Search for the cell housing the specified text and yield its (x, y) center coordinate. 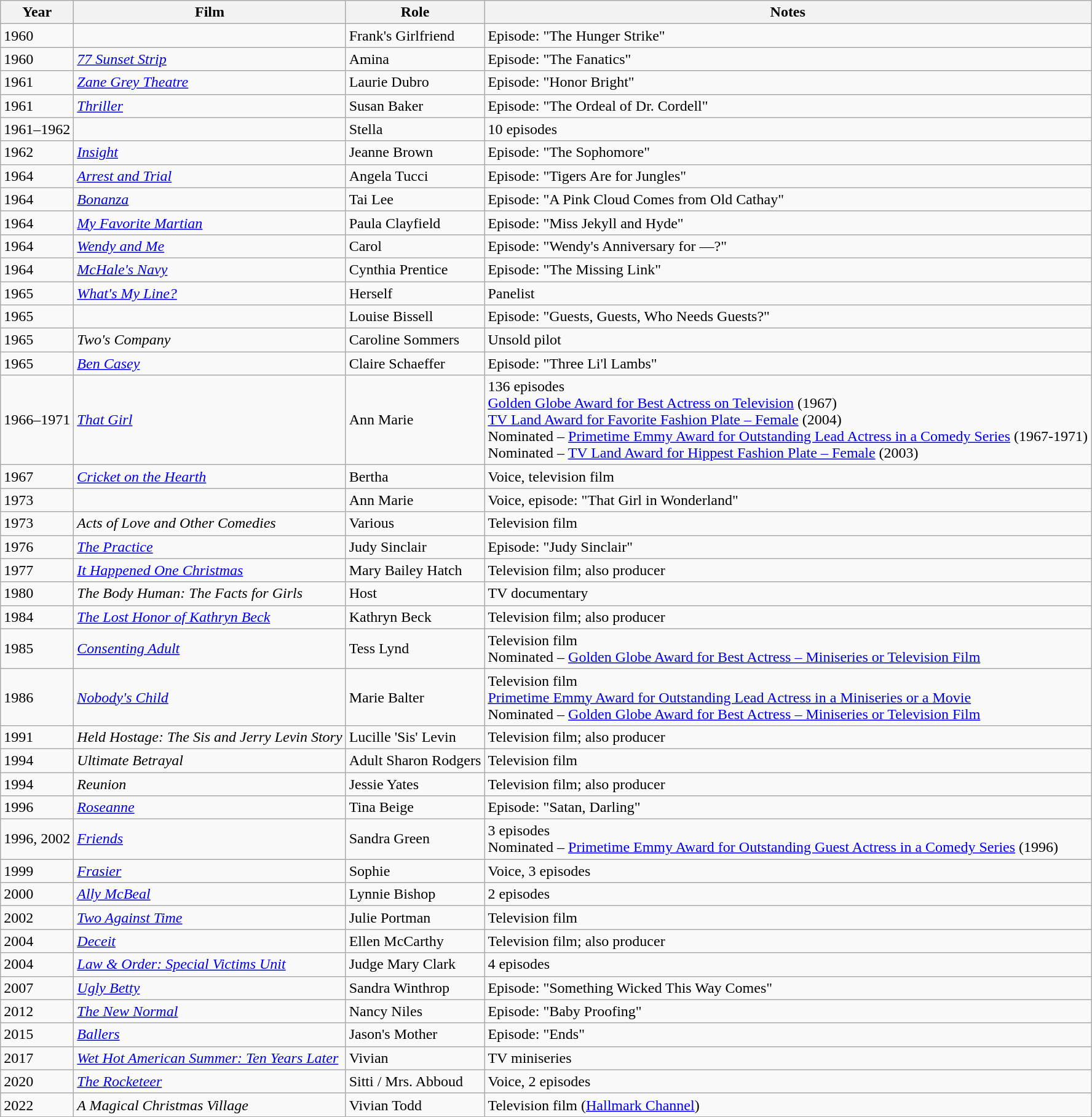
Television film (Hallmark Channel) (788, 1105)
2000 (37, 894)
Panelist (788, 293)
Wendy and Me (210, 246)
Episode: "Ends" (788, 1035)
The Rocketeer (210, 1081)
Nobody's Child (210, 697)
Adult Sharon Rodgers (415, 760)
Voice, television film (788, 477)
Television filmNominated – Golden Globe Award for Best Actress – Miniseries or Television Film (788, 648)
It Happened One Christmas (210, 570)
Deceit (210, 941)
Two's Company (210, 340)
Ugly Betty (210, 988)
4 episodes (788, 964)
Friends (210, 839)
That Girl (210, 420)
2015 (37, 1035)
Episode: "Honor Bright" (788, 82)
Roseanne (210, 808)
Sophie (415, 871)
Sandra Green (415, 839)
Vivian (415, 1058)
Sandra Winthrop (415, 988)
Two Against Time (210, 918)
Amina (415, 59)
The Lost Honor of Kathryn Beck (210, 617)
Frank's Girlfriend (415, 36)
Stella (415, 129)
10 episodes (788, 129)
Year (37, 12)
What's My Line? (210, 293)
1961–1962 (37, 129)
Notes (788, 12)
Insight (210, 153)
Episode: "The Sophomore" (788, 153)
1986 (37, 697)
Tina Beige (415, 808)
Episode: "Something Wicked This Way Comes" (788, 988)
Tess Lynd (415, 648)
Wet Hot American Summer: Ten Years Later (210, 1058)
Paula Clayfield (415, 223)
Claire Schaeffer (415, 364)
Judge Mary Clark (415, 964)
Episode: "The Fanatics" (788, 59)
2002 (37, 918)
My Favorite Martian (210, 223)
TV documentary (788, 594)
Episode: "Judy Sinclair" (788, 547)
Acts of Love and Other Comedies (210, 523)
Marie Balter (415, 697)
1996 (37, 808)
Julie Portman (415, 918)
Episode: "Satan, Darling" (788, 808)
Vivian Todd (415, 1105)
Thriller (210, 106)
The Body Human: The Facts for Girls (210, 594)
Lucille 'Sis' Levin (415, 737)
Louise Bissell (415, 317)
Host (415, 594)
Law & Order: Special Victims Unit (210, 964)
Ally McBeal (210, 894)
1996, 2002 (37, 839)
Voice, 2 episodes (788, 1081)
Caroline Sommers (415, 340)
Herself (415, 293)
Episode: "The Missing Link" (788, 269)
Ballers (210, 1035)
2007 (37, 988)
A Magical Christmas Village (210, 1105)
McHale's Navy (210, 269)
The New Normal (210, 1011)
Bertha (415, 477)
2020 (37, 1081)
Ultimate Betrayal (210, 760)
Ellen McCarthy (415, 941)
Ben Casey (210, 364)
1976 (37, 547)
Jason's Mother (415, 1035)
Episode: "Baby Proofing" (788, 1011)
1984 (37, 617)
Jessie Yates (415, 784)
Cynthia Prentice (415, 269)
Judy Sinclair (415, 547)
Episode: "Guests, Guests, Who Needs Guests?" (788, 317)
Reunion (210, 784)
Tai Lee (415, 199)
Laurie Dubro (415, 82)
Jeanne Brown (415, 153)
1977 (37, 570)
1991 (37, 737)
1985 (37, 648)
77 Sunset Strip (210, 59)
2022 (37, 1105)
Role (415, 12)
Mary Bailey Hatch (415, 570)
2012 (37, 1011)
Sitti / Mrs. Abboud (415, 1081)
Held Hostage: The Sis and Jerry Levin Story (210, 737)
Episode: "The Ordeal of Dr. Cordell" (788, 106)
Episode: "A Pink Cloud Comes from Old Cathay" (788, 199)
Carol (415, 246)
Film (210, 12)
1967 (37, 477)
Unsold pilot (788, 340)
Zane Grey Theatre (210, 82)
2017 (37, 1058)
Susan Baker (415, 106)
1999 (37, 871)
Nancy Niles (415, 1011)
Lynnie Bishop (415, 894)
Voice, 3 episodes (788, 871)
Bonanza (210, 199)
Angela Tucci (415, 176)
Episode: "Three Li'l Lambs" (788, 364)
1966–1971 (37, 420)
Voice, episode: "That Girl in Wonderland" (788, 500)
The Practice (210, 547)
Episode: "Wendy's Anniversary for —?" (788, 246)
Cricket on the Hearth (210, 477)
Consenting Adult (210, 648)
Kathryn Beck (415, 617)
Episode: "Miss Jekyll and Hyde" (788, 223)
Arrest and Trial (210, 176)
Episode: "The Hunger Strike" (788, 36)
1980 (37, 594)
3 episodesNominated – Primetime Emmy Award for Outstanding Guest Actress in a Comedy Series (1996) (788, 839)
Frasier (210, 871)
TV miniseries (788, 1058)
1962 (37, 153)
2 episodes (788, 894)
Episode: "Tigers Are for Jungles" (788, 176)
Various (415, 523)
